Provide the (x, y) coordinate of the cell's center where the given text is located.  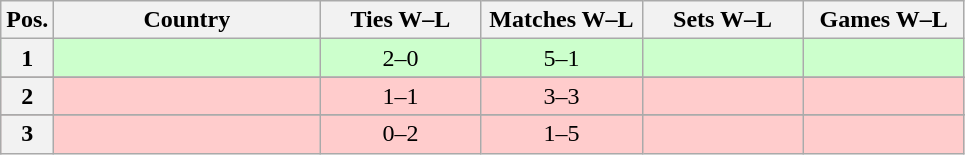
3–3 (562, 96)
Matches W–L (562, 20)
3 (28, 134)
2–0 (400, 58)
Pos. (28, 20)
Games W–L (884, 20)
5–1 (562, 58)
1–5 (562, 134)
1–1 (400, 96)
Sets W–L (722, 20)
Country (187, 20)
1 (28, 58)
0–2 (400, 134)
Ties W–L (400, 20)
2 (28, 96)
